Output the (X, Y) coordinate of the center of the cell containing the given text.  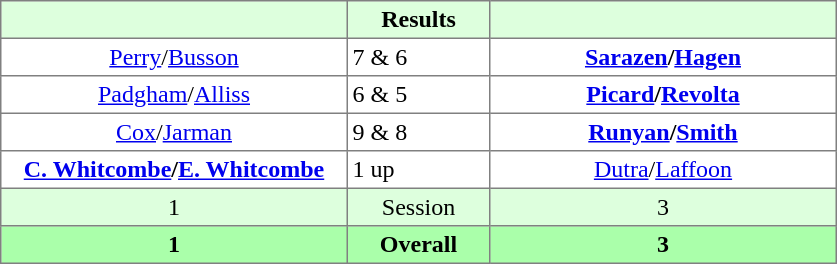
Session (418, 207)
Results (418, 20)
Perry/Busson (174, 57)
6 & 5 (418, 95)
Padgham/Alliss (174, 95)
C. Whitcombe/E. Whitcombe (174, 170)
1 up (418, 170)
Overall (418, 245)
Dutra/Laffoon (663, 170)
Picard/Revolta (663, 95)
7 & 6 (418, 57)
Sarazen/Hagen (663, 57)
Runyan/Smith (663, 132)
9 & 8 (418, 132)
Cox/Jarman (174, 132)
